Pinpoint the cell where the given text exists, returning its (X, Y) midpoint coordinate. 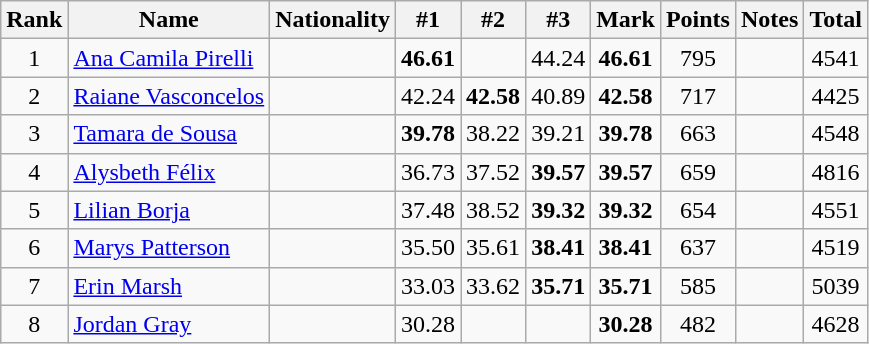
717 (698, 96)
654 (698, 210)
6 (34, 248)
4541 (836, 58)
482 (698, 324)
Name (169, 20)
Tamara de Sousa (169, 134)
Rank (34, 20)
Jordan Gray (169, 324)
Alysbeth Félix (169, 172)
Lilian Borja (169, 210)
4816 (836, 172)
Mark (626, 20)
Ana Camila Pirelli (169, 58)
5039 (836, 286)
795 (698, 58)
3 (34, 134)
4551 (836, 210)
8 (34, 324)
#1 (428, 20)
2 (34, 96)
#3 (558, 20)
1 (34, 58)
4425 (836, 96)
Points (698, 20)
37.48 (428, 210)
35.61 (494, 248)
Marys Patterson (169, 248)
36.73 (428, 172)
38.52 (494, 210)
44.24 (558, 58)
#2 (494, 20)
33.62 (494, 286)
637 (698, 248)
Notes (769, 20)
7 (34, 286)
5 (34, 210)
585 (698, 286)
Nationality (333, 20)
4519 (836, 248)
40.89 (558, 96)
Total (836, 20)
4628 (836, 324)
4548 (836, 134)
Raiane Vasconcelos (169, 96)
42.24 (428, 96)
663 (698, 134)
4 (34, 172)
Erin Marsh (169, 286)
659 (698, 172)
37.52 (494, 172)
39.21 (558, 134)
35.50 (428, 248)
38.22 (494, 134)
33.03 (428, 286)
